Locate the cell with the specified text and output its [X, Y] center coordinate. 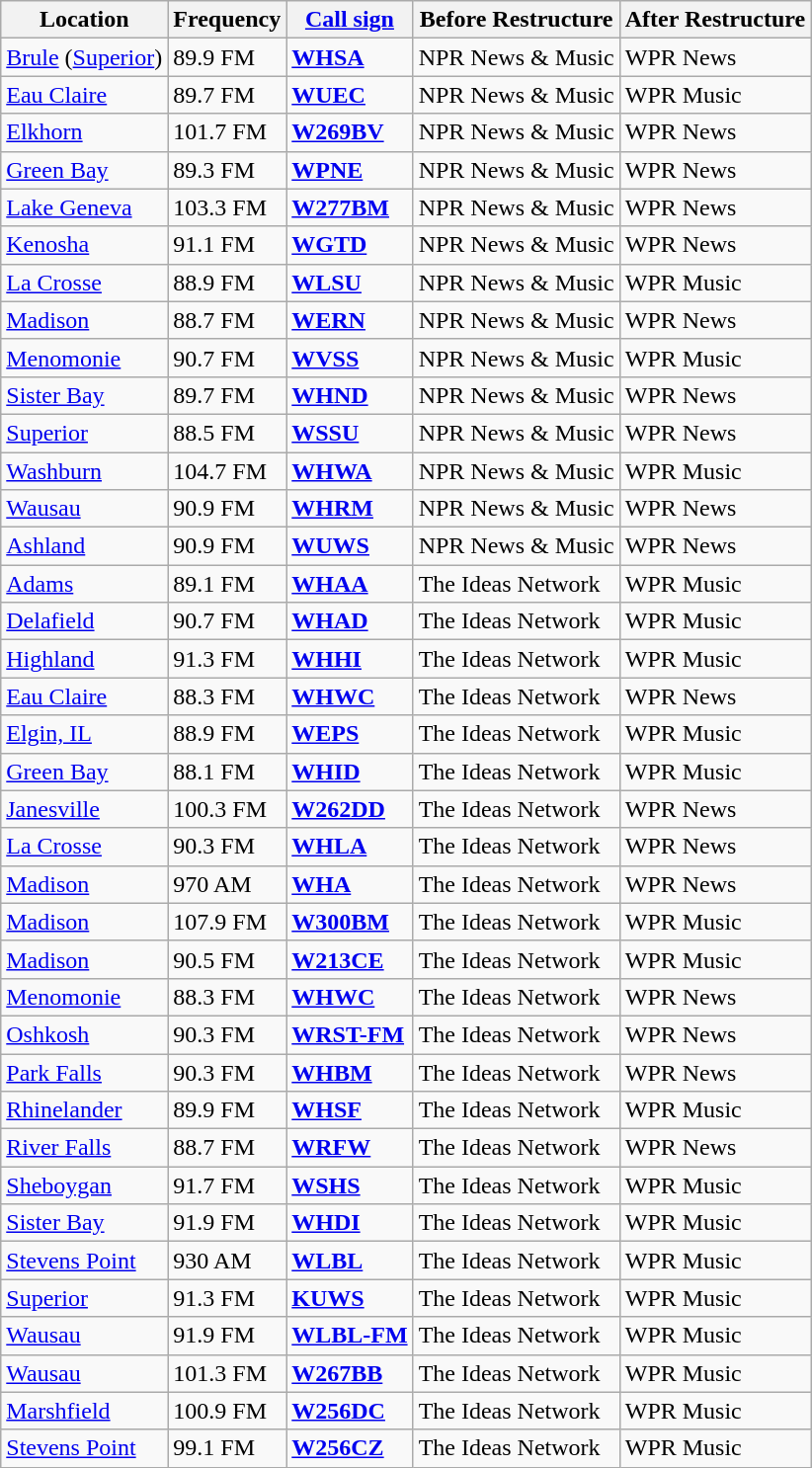
WHA [350, 884]
WHBM [350, 1072]
Elgin, IL [85, 734]
930 AM [227, 1261]
Marshfield [85, 1411]
Lake Geneva [85, 207]
99.1 FM [227, 1448]
W256CZ [350, 1448]
WVSS [350, 358]
W267BB [350, 1373]
WPNE [350, 170]
Janesville [85, 809]
91.7 FM [227, 1185]
88.1 FM [227, 772]
WLBL [350, 1261]
104.7 FM [227, 471]
WERN [350, 320]
WHRM [350, 509]
Highland [85, 659]
WSSU [350, 433]
Call sign [350, 20]
WUWS [350, 546]
Rhinelander [85, 1110]
WRFW [350, 1148]
WUEC [350, 95]
970 AM [227, 884]
WHSF [350, 1110]
After Restructure [715, 20]
W300BM [350, 922]
Elkhorn [85, 132]
Brule (Superior) [85, 57]
Before Restructure [516, 20]
100.3 FM [227, 809]
Ashland [85, 546]
WLSU [350, 283]
Frequency [227, 20]
88.5 FM [227, 433]
Location [85, 20]
Kenosha [85, 245]
89.1 FM [227, 584]
W213CE [350, 959]
WHLA [350, 847]
101.3 FM [227, 1373]
Oshkosh [85, 1034]
91.1 FM [227, 245]
90.5 FM [227, 959]
Delafield [85, 621]
WHSA [350, 57]
WHHI [350, 659]
WHAA [350, 584]
W256DC [350, 1411]
WSHS [350, 1185]
W277BM [350, 207]
Park Falls [85, 1072]
River Falls [85, 1148]
WHWA [350, 471]
101.7 FM [227, 132]
WHND [350, 395]
WRST-FM [350, 1034]
107.9 FM [227, 922]
WHID [350, 772]
W269BV [350, 132]
Sheboygan [85, 1185]
W262DD [350, 809]
WEPS [350, 734]
WGTD [350, 245]
WHAD [350, 621]
89.3 FM [227, 170]
WHDI [350, 1223]
100.9 FM [227, 1411]
Washburn [85, 471]
WLBL-FM [350, 1336]
Adams [85, 584]
KUWS [350, 1298]
103.3 FM [227, 207]
